Identify which cell holds the provided text, then report its [X, Y] central coordinate. 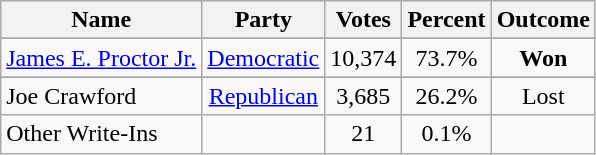
Republican [264, 96]
21 [364, 134]
Outcome [543, 20]
26.2% [446, 96]
Lost [543, 96]
3,685 [364, 96]
Votes [364, 20]
Party [264, 20]
10,374 [364, 58]
0.1% [446, 134]
Name [102, 20]
James E. Proctor Jr. [102, 58]
Won [543, 58]
Other Write-Ins [102, 134]
73.7% [446, 58]
Democratic [264, 58]
Percent [446, 20]
Joe Crawford [102, 96]
